Locate the cell with the specified text and output its (X, Y) center coordinate. 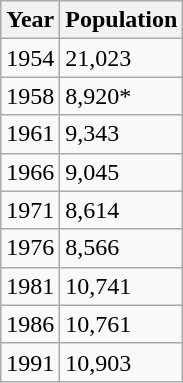
1976 (30, 248)
Population (122, 20)
10,741 (122, 286)
9,045 (122, 172)
Year (30, 20)
1958 (30, 96)
1966 (30, 172)
1986 (30, 324)
10,761 (122, 324)
21,023 (122, 58)
8,614 (122, 210)
1971 (30, 210)
1991 (30, 362)
1954 (30, 58)
9,343 (122, 134)
1981 (30, 286)
10,903 (122, 362)
8,566 (122, 248)
1961 (30, 134)
8,920* (122, 96)
